Determine the [x, y] coordinate at the center of the cell enclosing the given text.  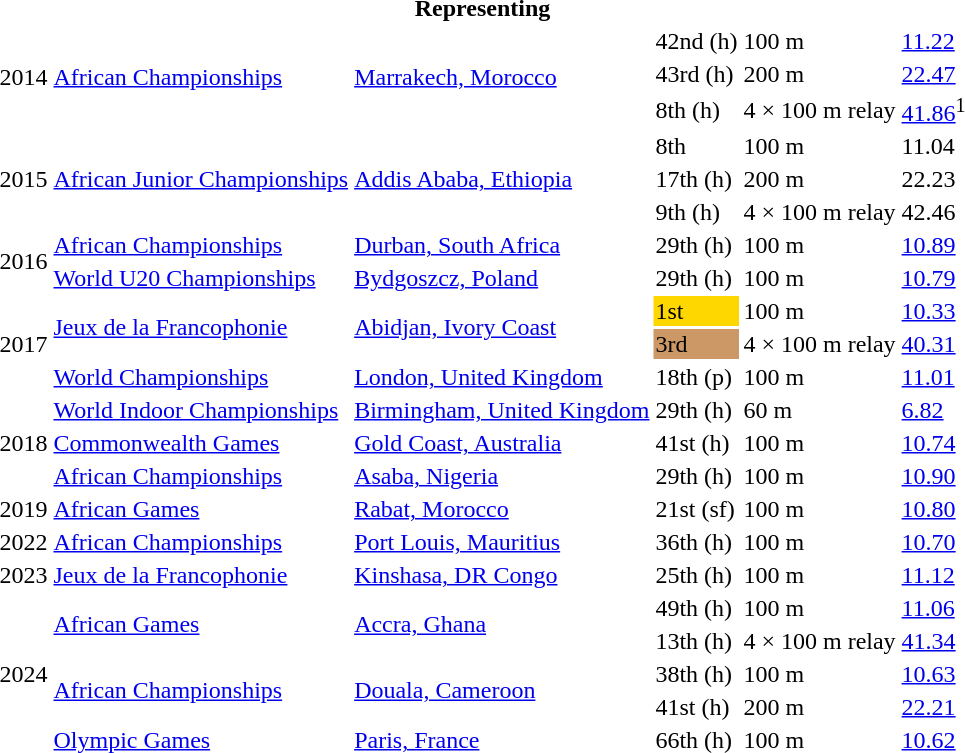
Asaba, Nigeria [502, 476]
Accra, Ghana [502, 624]
25th (h) [696, 575]
Gold Coast, Australia [502, 443]
Port Louis, Mauritius [502, 542]
42nd (h) [696, 41]
Addis Ababa, Ethiopia [502, 179]
8th (h) [696, 110]
Commonwealth Games [201, 443]
World Championships [201, 377]
36th (h) [696, 542]
Birmingham, United Kingdom [502, 410]
World U20 Championships [201, 278]
21st (sf) [696, 509]
London, United Kingdom [502, 377]
60 m [820, 410]
18th (p) [696, 377]
9th (h) [696, 212]
Rabat, Morocco [502, 509]
Durban, South Africa [502, 245]
Kinshasa, DR Congo [502, 575]
Douala, Cameroon [502, 690]
49th (h) [696, 608]
1st [696, 311]
8th [696, 146]
13th (h) [696, 641]
Bydgoszcz, Poland [502, 278]
African Junior Championships [201, 179]
3rd [696, 344]
World Indoor Championships [201, 410]
43rd (h) [696, 74]
Abidjan, Ivory Coast [502, 328]
17th (h) [696, 179]
38th (h) [696, 674]
Marrakech, Morocco [502, 77]
